Output the [X, Y] coordinate of the center of the cell containing the given text.  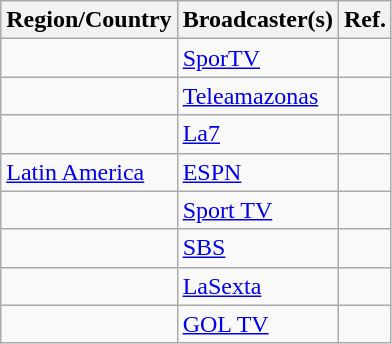
ESPN [258, 172]
Latin America [89, 172]
GOL TV [258, 324]
SporTV [258, 58]
SBS [258, 248]
Region/Country [89, 20]
Teleamazonas [258, 96]
Sport TV [258, 210]
Broadcaster(s) [258, 20]
La7 [258, 134]
Ref. [364, 20]
LaSexta [258, 286]
